Extract the [X, Y] coordinate from the center of the cell holding the provided text.  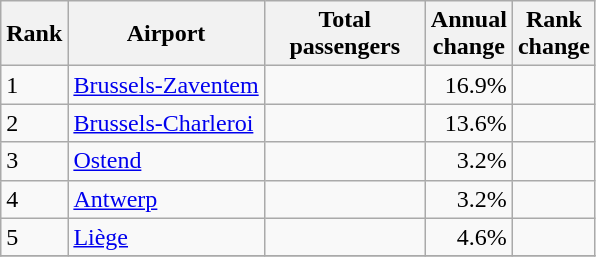
Liège [166, 237]
2 [34, 123]
Rankchange [554, 34]
1 [34, 85]
4.6% [468, 237]
4 [34, 199]
Ostend [166, 161]
Brussels-Zaventem [166, 85]
Rank [34, 34]
Airport [166, 34]
Antwerp [166, 199]
13.6% [468, 123]
Brussels-Charleroi [166, 123]
16.9% [468, 85]
Annualchange [468, 34]
Totalpassengers [344, 34]
3 [34, 161]
5 [34, 237]
